Provide the [x, y] coordinate of the cell's center where the given text is located.  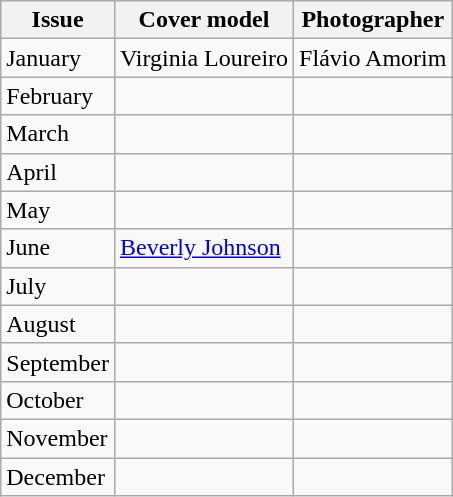
Cover model [204, 20]
Virginia Loureiro [204, 58]
January [58, 58]
April [58, 172]
February [58, 96]
Flávio Amorim [373, 58]
Beverly Johnson [204, 248]
Photographer [373, 20]
July [58, 286]
August [58, 324]
September [58, 362]
May [58, 210]
March [58, 134]
November [58, 438]
Issue [58, 20]
June [58, 248]
October [58, 400]
December [58, 477]
